Detect which cell encompasses the target text, then output its (X, Y) center coordinate. 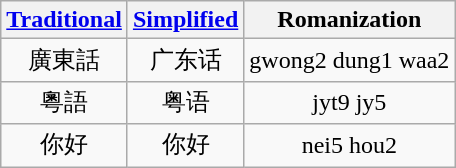
粵語 (64, 102)
广东话 (185, 60)
jyt9 jy5 (350, 102)
gwong2 dung1 waa2 (350, 60)
Simplified (185, 20)
Traditional (64, 20)
nei5 hou2 (350, 146)
粤语 (185, 102)
Romanization (350, 20)
廣東話 (64, 60)
